Locate the cell with the specified text and output its [X, Y] center coordinate. 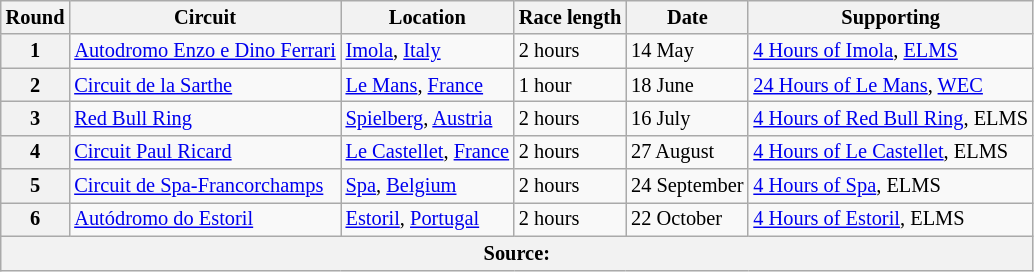
2 [36, 85]
Autódromo do Estoril [204, 219]
Source: [517, 253]
27 August [687, 152]
Le Castellet, France [428, 152]
Circuit de la Sarthe [204, 85]
Supporting [890, 17]
1 [36, 51]
4 Hours of Red Bull Ring, ELMS [890, 118]
5 [36, 186]
24 Hours of Le Mans, WEC [890, 85]
Le Mans, France [428, 85]
Spa, Belgium [428, 186]
14 May [687, 51]
3 [36, 118]
Spielberg, Austria [428, 118]
Red Bull Ring [204, 118]
Location [428, 17]
Round [36, 17]
Autodromo Enzo e Dino Ferrari [204, 51]
Circuit de Spa-Francorchamps [204, 186]
Imola, Italy [428, 51]
4 Hours of Imola, ELMS [890, 51]
Race length [570, 17]
18 June [687, 85]
16 July [687, 118]
24 September [687, 186]
6 [36, 219]
Circuit Paul Ricard [204, 152]
4 Hours of Estoril, ELMS [890, 219]
4 [36, 152]
Date [687, 17]
4 Hours of Spa, ELMS [890, 186]
1 hour [570, 85]
Estoril, Portugal [428, 219]
4 Hours of Le Castellet, ELMS [890, 152]
Circuit [204, 17]
22 October [687, 219]
